Capture the cell that displays the provided text and extract its (x, y) central coordinate. 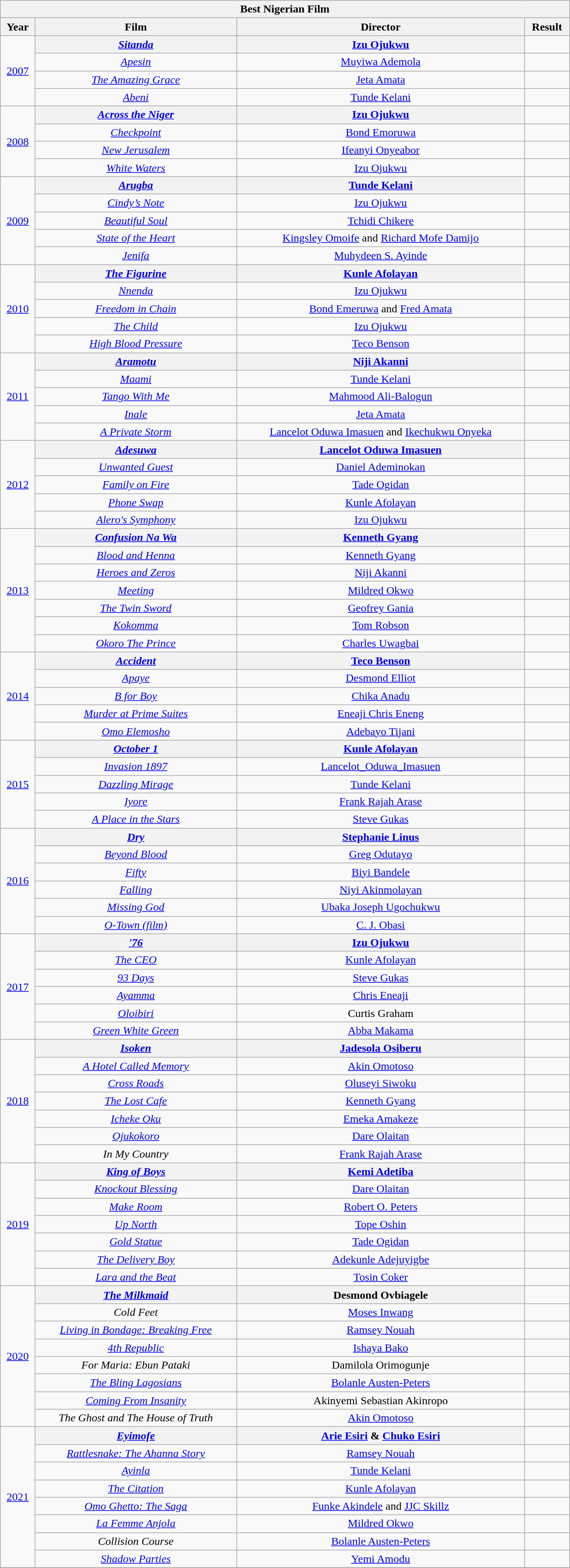
Isoken (136, 1048)
The Figurine (136, 273)
Gold Statue (136, 1242)
Jadesola Osiberu (381, 1048)
2014 (18, 696)
Lancelot Oduwa Imasuen and Ikechukwu Onyeka (381, 432)
Apaye (136, 678)
The Child (136, 326)
93 Days (136, 978)
Coming From Insanity (136, 1401)
Dry (136, 837)
Cold Feet (136, 1312)
Arugba (136, 185)
Desmond Ovbiagele (381, 1295)
Omo Ghetto: The Saga (136, 1506)
October 1 (136, 749)
Nnenda (136, 291)
Film (136, 27)
The Amazing Grace (136, 80)
Make Room (136, 1207)
Ojukokoro (136, 1136)
Green White Green (136, 1030)
The Delivery Boy (136, 1259)
Result (547, 27)
Apesin (136, 62)
Jenifa (136, 256)
Phone Swap (136, 502)
Curtis Graham (381, 1013)
Daniel Ademinokan (381, 467)
Oloibiri (136, 1013)
Muhydeen S. Ayinde (381, 256)
'76 (136, 942)
State of the Heart (136, 238)
Shadow Parties (136, 1559)
Funke Akindele and JJC Skillz (381, 1506)
Checkpoint (136, 132)
King of Boys (136, 1171)
Cross Roads (136, 1084)
Iyore (136, 802)
Dazzling Mirage (136, 784)
A Place in the Stars (136, 819)
The Twin Sword (136, 608)
Muyiwa Ademola (381, 62)
Adesuwa (136, 449)
The Lost Cafe (136, 1101)
Omo Elemosho (136, 731)
2011 (18, 397)
Accident (136, 661)
Fifty (136, 872)
Biyi Bandele (381, 872)
Best Nigerian Film (285, 9)
Rattlesnake: The Ahanna Story (136, 1453)
2021 (18, 1497)
Eyimofe (136, 1436)
2008 (18, 141)
Adebayo Tijani (381, 731)
Ubaka Joseph Ugochukwu (381, 907)
Cindy’s Note (136, 203)
Tango With Me (136, 397)
The CEO (136, 960)
Heroes and Zeros (136, 573)
Chika Anadu (381, 696)
Tom Robson (381, 626)
Maami (136, 379)
Niyi Akinmolayan (381, 890)
Ayinla (136, 1471)
Beyond Blood (136, 855)
2019 (18, 1224)
Ayamma (136, 995)
2016 (18, 881)
Chris Eneaji (381, 995)
Oluseyi Siwoku (381, 1084)
2017 (18, 986)
New Jerusalem (136, 150)
Tope Oshin (381, 1224)
A Private Storm (136, 432)
Tchidi Chikere (381, 221)
2010 (18, 309)
Lancelot_Oduwa_Imasuen (381, 766)
Ishaya Bako (381, 1348)
Arie Esiri & Chuko Esiri (381, 1436)
Robert O. Peters (381, 1207)
Bond Emoruwa (381, 132)
White Waters (136, 167)
Up North (136, 1224)
Missing God (136, 907)
A Hotel Called Memory (136, 1066)
Charles Uwagbai (381, 643)
Meeting (136, 590)
Beautiful Soul (136, 221)
Eneaji Chris Eneng (381, 713)
2018 (18, 1101)
Freedom in Chain (136, 309)
The Milkmaid (136, 1295)
Yemi Amodu (381, 1559)
Inale (136, 414)
Okoro The Prince (136, 643)
Alero's Symphony (136, 520)
The Ghost and The House of Truth (136, 1418)
Director (381, 27)
Abba Makama (381, 1030)
Knockout Blessing (136, 1189)
Akinyemi Sebastian Akinropo (381, 1401)
La Femme Anjola (136, 1524)
Aramotu (136, 361)
Lara and the Beat (136, 1277)
2015 (18, 784)
Lancelot Oduwa Imasuen (381, 449)
The Citation (136, 1488)
Emeka Amakeze (381, 1119)
O-Town (film) (136, 925)
Ifeanyi Onyeabor (381, 150)
Geofrey Gania (381, 608)
Blood and Henna (136, 555)
Adekunle Adejuyigbe (381, 1259)
Kingsley Omoife and Richard Mofe Damijo (381, 238)
Tosin Coker (381, 1277)
Bond Emeruwa and Fred Amata (381, 309)
In My Country (136, 1154)
2020 (18, 1356)
Sitanda (136, 44)
For Maria: Ebun Pataki (136, 1365)
Abeni (136, 97)
2013 (18, 590)
Desmond Elliot (381, 678)
High Blood Pressure (136, 344)
2009 (18, 220)
Greg Odutayo (381, 855)
Family on Fire (136, 484)
Across the Niger (136, 115)
Kokomma (136, 626)
Stephanie Linus (381, 837)
Invasion 1897 (136, 766)
Moses Inwang (381, 1312)
The Bling Lagosians (136, 1383)
B for Boy (136, 696)
Year (18, 27)
Damilola Orimogunje (381, 1365)
Living in Bondage: Breaking Free (136, 1330)
C. J. Obasi (381, 925)
2012 (18, 484)
Icheke Oku (136, 1119)
Collision Course (136, 1541)
Unwanted Guest (136, 467)
Kemi Adetiba (381, 1171)
Confusion Na Wa (136, 538)
4th Republic (136, 1348)
Falling (136, 890)
2007 (18, 71)
Mahmood Ali-Balogun (381, 397)
Murder at Prime Suites (136, 713)
